Detect which cell encompasses the target text, then output its (x, y) center coordinate. 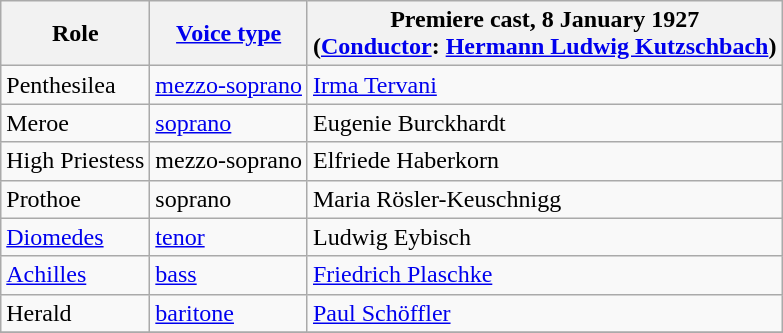
tenor (229, 237)
Eugenie Burckhardt (544, 123)
baritone (229, 313)
Elfriede Haberkorn (544, 161)
Role (76, 34)
Irma Tervani (544, 85)
Achilles (76, 275)
Diomedes (76, 237)
Premiere cast, 8 January 1927(Conductor: Hermann Ludwig Kutzschbach) (544, 34)
Meroe (76, 123)
Voice type (229, 34)
Herald (76, 313)
Paul Schöffler (544, 313)
Friedrich Plaschke (544, 275)
bass (229, 275)
Penthesilea (76, 85)
Maria Rösler-Keuschnigg (544, 199)
Ludwig Eybisch (544, 237)
High Priestess (76, 161)
Prothoe (76, 199)
